Find where the given text appears and provide that cell's center as [x, y] coordinate. 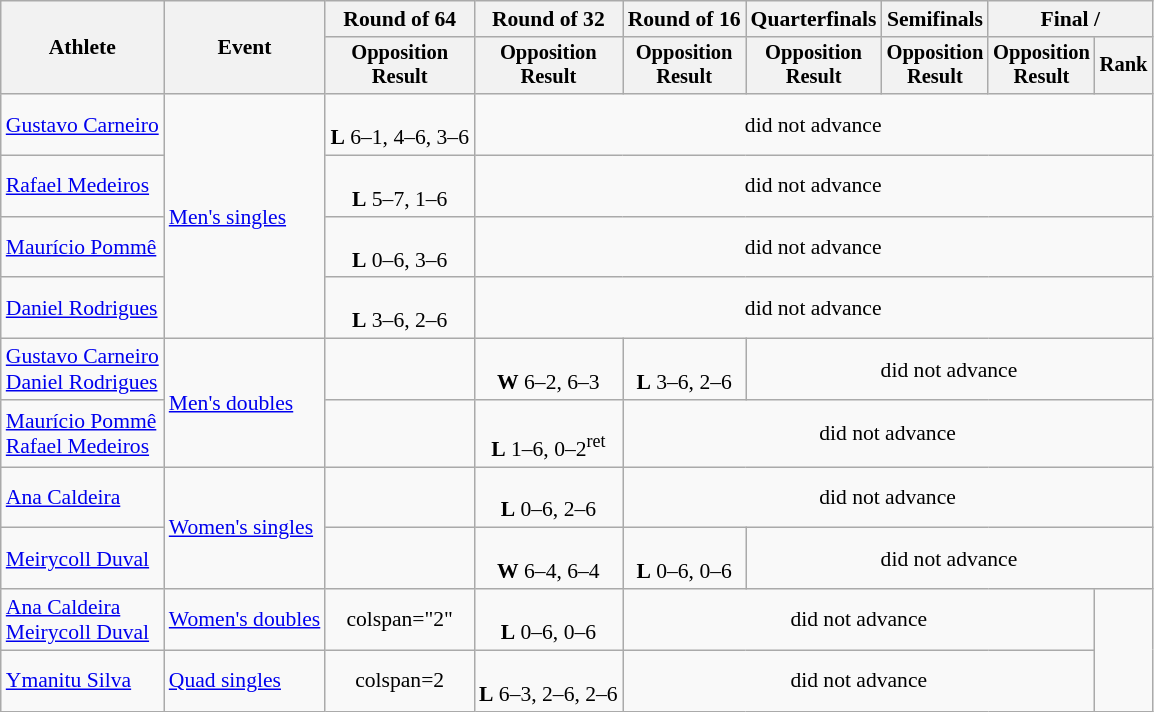
W 6–2, 6–3 [548, 370]
Maurício Pommê Rafael Medeiros [82, 434]
L 6–3, 2–6, 2–6 [548, 680]
Women's doubles [245, 620]
Gustavo Carneiro Daniel Rodrigues [82, 370]
Event [245, 48]
L 6–1, 4–6, 3–6 [400, 124]
Women's singles [245, 528]
Semifinals [936, 19]
Rank [1124, 66]
Daniel Rodrigues [82, 308]
Round of 16 [684, 19]
Final / [1070, 19]
L 0–6, 3–6 [400, 248]
Gustavo Carneiro [82, 124]
colspan=2 [400, 680]
Round of 64 [400, 19]
L 0–6, 2–6 [548, 498]
Men's doubles [245, 403]
L 1–6, 0–2ret [548, 434]
Round of 32 [548, 19]
Quarterfinals [814, 19]
W 6–4, 6–4 [548, 558]
Ymanitu Silva [82, 680]
Ana Caldeira [82, 498]
Athlete [82, 48]
Quad singles [245, 680]
Ana Caldeira Meirycoll Duval [82, 620]
Maurício Pommê [82, 248]
Men's singles [245, 216]
Rafael Medeiros [82, 186]
Meirycoll Duval [82, 558]
L 5–7, 1–6 [400, 186]
colspan="2" [400, 620]
